Extract the [X, Y] coordinate from the center of the cell holding the provided text.  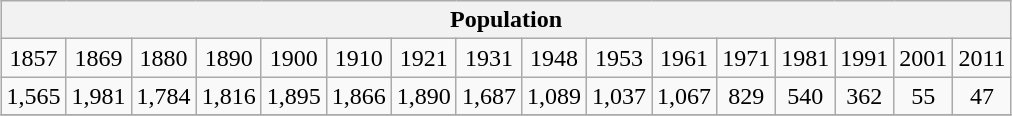
1921 [424, 58]
1991 [864, 58]
1948 [554, 58]
1971 [746, 58]
1,895 [294, 96]
1890 [228, 58]
Population [506, 20]
1,037 [620, 96]
2011 [982, 58]
1953 [620, 58]
1931 [488, 58]
1,816 [228, 96]
829 [746, 96]
2001 [924, 58]
362 [864, 96]
1910 [358, 58]
1,784 [164, 96]
1,981 [98, 96]
55 [924, 96]
540 [806, 96]
1961 [684, 58]
1981 [806, 58]
1880 [164, 58]
1,565 [34, 96]
1900 [294, 58]
1857 [34, 58]
47 [982, 96]
1,067 [684, 96]
1,089 [554, 96]
1,687 [488, 96]
1869 [98, 58]
1,866 [358, 96]
1,890 [424, 96]
